Scan for the cell matching the given text and deliver its [x, y] coordinate at center. 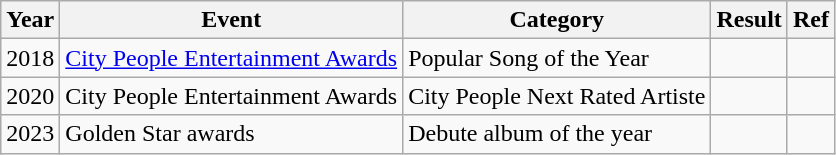
City People Next Rated Artiste [557, 96]
Golden Star awards [232, 134]
Debute album of the year [557, 134]
Result [749, 20]
Popular Song of the Year [557, 58]
2018 [30, 58]
Event [232, 20]
2020 [30, 96]
2023 [30, 134]
Year [30, 20]
Category [557, 20]
Ref [810, 20]
